Pinpoint the cell where the given text exists, returning its [X, Y] midpoint coordinate. 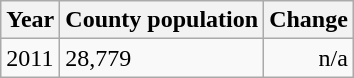
Year [30, 20]
County population [162, 20]
28,779 [162, 58]
Change [309, 20]
n/a [309, 58]
2011 [30, 58]
